For the text-containing cell, return its midpoint in [X, Y] coordinate format. 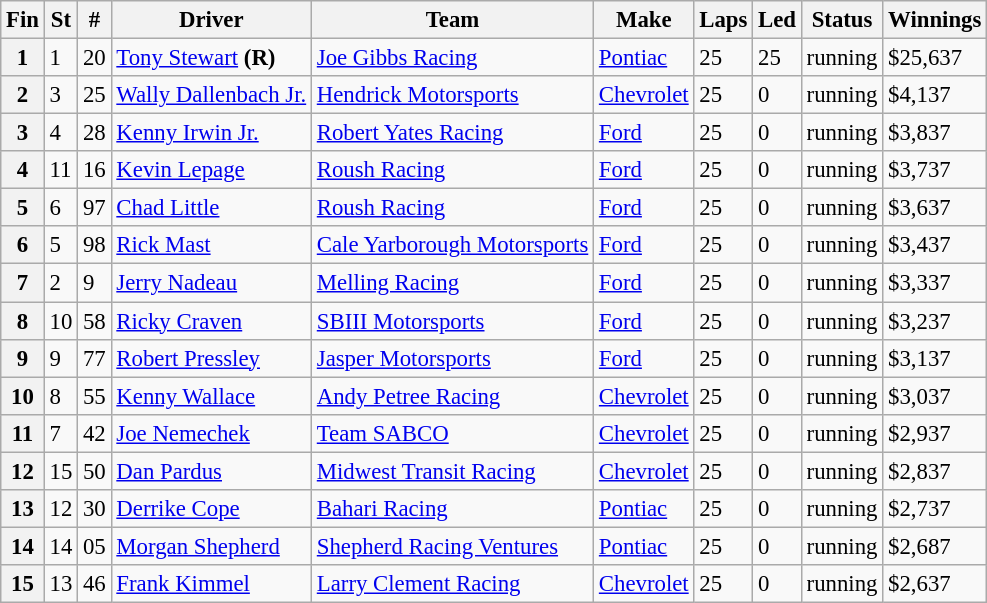
St [60, 20]
$3,137 [935, 358]
58 [94, 321]
Team [452, 20]
Robert Pressley [211, 358]
16 [94, 170]
97 [94, 208]
$2,687 [935, 546]
Led [778, 20]
Kevin Lepage [211, 170]
$3,737 [935, 170]
Chad Little [211, 208]
55 [94, 396]
50 [94, 471]
Hendrick Motorsports [452, 95]
$2,637 [935, 584]
$4,137 [935, 95]
$3,437 [935, 245]
Derrike Cope [211, 509]
Jerry Nadeau [211, 283]
Joe Nemechek [211, 433]
$3,037 [935, 396]
$2,837 [935, 471]
05 [94, 546]
$3,637 [935, 208]
Jasper Motorsports [452, 358]
$25,637 [935, 58]
$3,837 [935, 133]
$3,237 [935, 321]
Wally Dallenbach Jr. [211, 95]
30 [94, 509]
Team SABCO [452, 433]
20 [94, 58]
# [94, 20]
Larry Clement Racing [452, 584]
SBIII Motorsports [452, 321]
Joe Gibbs Racing [452, 58]
Cale Yarborough Motorsports [452, 245]
Melling Racing [452, 283]
$3,337 [935, 283]
Rick Mast [211, 245]
Tony Stewart (R) [211, 58]
98 [94, 245]
Kenny Irwin Jr. [211, 133]
46 [94, 584]
Robert Yates Racing [452, 133]
Status [842, 20]
28 [94, 133]
Make [644, 20]
Fin [23, 20]
$2,937 [935, 433]
Bahari Racing [452, 509]
Andy Petree Racing [452, 396]
Morgan Shepherd [211, 546]
$2,737 [935, 509]
Driver [211, 20]
Ricky Craven [211, 321]
Midwest Transit Racing [452, 471]
Kenny Wallace [211, 396]
Winnings [935, 20]
42 [94, 433]
Frank Kimmel [211, 584]
Laps [724, 20]
77 [94, 358]
Shepherd Racing Ventures [452, 546]
Dan Pardus [211, 471]
